Locate the cell with the specified text and output its [x, y] center coordinate. 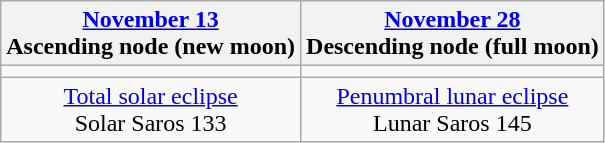
Total solar eclipseSolar Saros 133 [151, 110]
November 13Ascending node (new moon) [151, 34]
Penumbral lunar eclipseLunar Saros 145 [453, 110]
November 28Descending node (full moon) [453, 34]
